Determine the [x, y] coordinate at the center of the cell enclosing the given text.  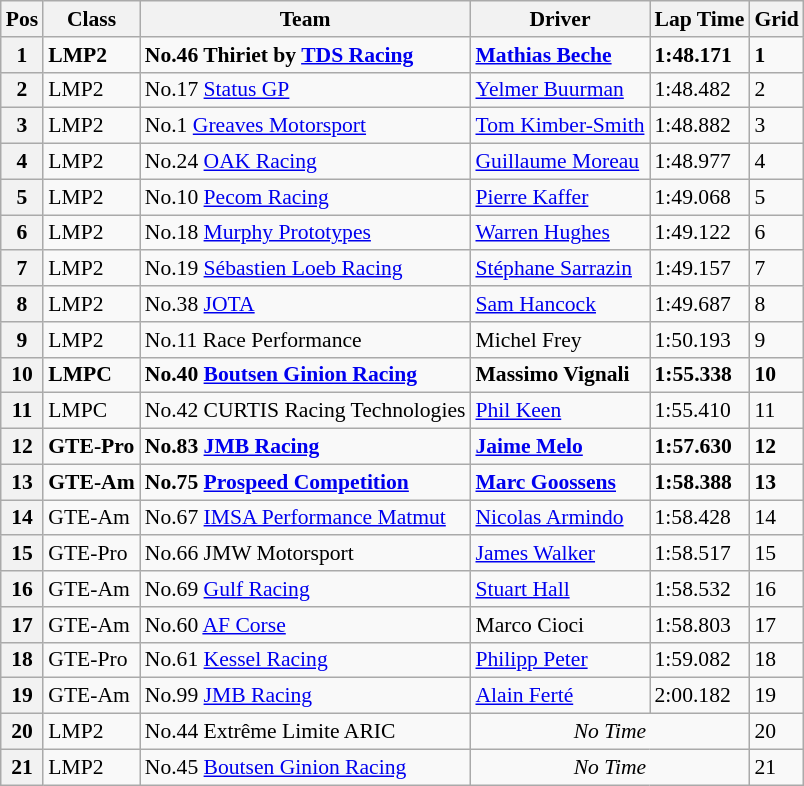
Lap Time [700, 19]
1:49.687 [700, 304]
Class [91, 19]
No.10 Pecom Racing [306, 197]
Guillaume Moreau [560, 162]
No.67 IMSA Performance Matmut [306, 518]
No.45 Boutsen Ginion Racing [306, 767]
No.61 Kessel Racing [306, 660]
No.60 AF Corse [306, 625]
No.46 Thiriet by TDS Racing [306, 55]
No.66 JMW Motorsport [306, 554]
No.83 JMB Racing [306, 447]
Driver [560, 19]
Marco Cioci [560, 625]
Grid [776, 19]
1:58.388 [700, 482]
Yelmer Buurman [560, 90]
Warren Hughes [560, 233]
1:55.410 [700, 411]
No.19 Sébastien Loeb Racing [306, 269]
Marc Goossens [560, 482]
No.75 Prospeed Competition [306, 482]
No.17 Status GP [306, 90]
No.44 Extrême Limite ARIC [306, 732]
1:49.122 [700, 233]
1:48.482 [700, 90]
No.42 CURTIS Racing Technologies [306, 411]
No.24 OAK Racing [306, 162]
Sam Hancock [560, 304]
Mathias Beche [560, 55]
Michel Frey [560, 340]
Philipp Peter [560, 660]
1:55.338 [700, 375]
No.38 JOTA [306, 304]
Jaime Melo [560, 447]
1:58.532 [700, 589]
1:49.157 [700, 269]
1:49.068 [700, 197]
Phil Keen [560, 411]
1:48.882 [700, 126]
1:58.803 [700, 625]
1:50.193 [700, 340]
No.18 Murphy Prototypes [306, 233]
Pos [22, 19]
Team [306, 19]
1:48.171 [700, 55]
James Walker [560, 554]
Stuart Hall [560, 589]
1:58.517 [700, 554]
Nicolas Armindo [560, 518]
1:57.630 [700, 447]
Pierre Kaffer [560, 197]
Stéphane Sarrazin [560, 269]
Massimo Vignali [560, 375]
1:48.977 [700, 162]
No.69 Gulf Racing [306, 589]
Tom Kimber-Smith [560, 126]
2:00.182 [700, 696]
No.40 Boutsen Ginion Racing [306, 375]
No.11 Race Performance [306, 340]
No.1 Greaves Motorsport [306, 126]
No.99 JMB Racing [306, 696]
1:59.082 [700, 660]
1:58.428 [700, 518]
Alain Ferté [560, 696]
